Return (x, y) of the center of cell containing provided text 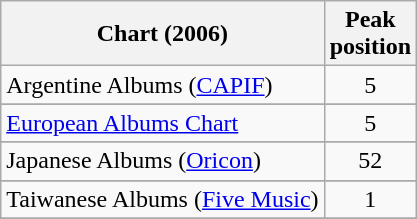
52 (370, 161)
Taiwanese Albums (Five Music) (162, 199)
1 (370, 199)
Argentine Albums (CAPIF) (162, 85)
Chart (2006) (162, 34)
Japanese Albums (Oricon) (162, 161)
European Albums Chart (162, 123)
Peakposition (370, 34)
